Output the (X, Y) coordinate of the center of the cell containing the given text.  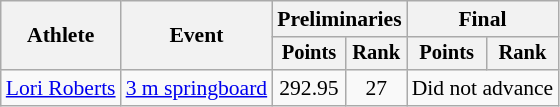
3 m springboard (197, 88)
Athlete (61, 36)
292.95 (309, 88)
Final (483, 19)
Preliminaries (339, 19)
Lori Roberts (61, 88)
Did not advance (483, 88)
27 (376, 88)
Event (197, 36)
